Extract the [x, y] coordinate from the center of the cell holding the provided text.  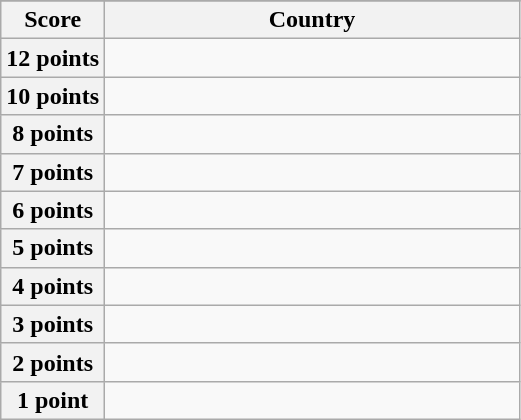
3 points [53, 324]
1 point [53, 400]
8 points [53, 134]
7 points [53, 172]
Score [53, 20]
10 points [53, 96]
4 points [53, 286]
2 points [53, 362]
Country [312, 20]
5 points [53, 248]
12 points [53, 58]
6 points [53, 210]
